Scan for the cell matching the given text and deliver its (X, Y) coordinate at center. 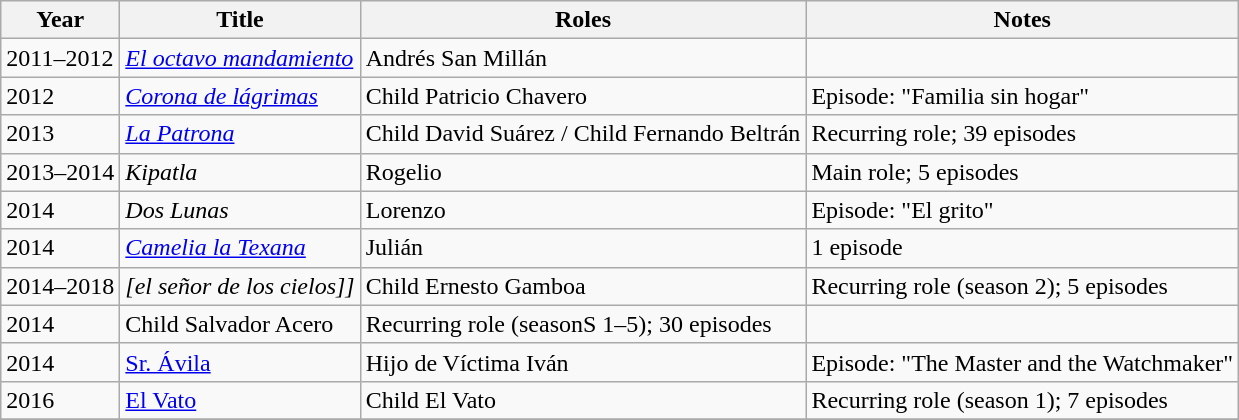
Recurring role (season 2); 5 episodes (1022, 286)
2013–2014 (60, 172)
2013 (60, 134)
Child Ernesto Gamboa (583, 286)
Camelia la Texana (240, 248)
[el señor de los cielos]] (240, 286)
Episode: "The Master and the Watchmaker" (1022, 362)
2016 (60, 400)
Lorenzo (583, 210)
Child David Suárez / Child Fernando Beltrán (583, 134)
Recurring role (season 1); 7 episodes (1022, 400)
1 episode (1022, 248)
Sr. Ávila (240, 362)
Roles (583, 20)
El Vato (240, 400)
Hijo de Víctima Iván (583, 362)
Recurring role (seasonS 1–5); 30 episodes (583, 324)
Notes (1022, 20)
Recurring role; 39 episodes (1022, 134)
Andrés San Millán (583, 58)
Child El Vato (583, 400)
El octavo mandamiento (240, 58)
Rogelio (583, 172)
2011–2012 (60, 58)
2012 (60, 96)
Child Patricio Chavero (583, 96)
La Patrona (240, 134)
Year (60, 20)
Julián (583, 248)
Kipatla (240, 172)
Child Salvador Acero (240, 324)
Title (240, 20)
Dos Lunas (240, 210)
Main role; 5 episodes (1022, 172)
Episode: "Familia sin hogar" (1022, 96)
Episode: "El grito" (1022, 210)
Corona de lágrimas (240, 96)
2014–2018 (60, 286)
